Search for the cell housing the specified text and yield its [X, Y] center coordinate. 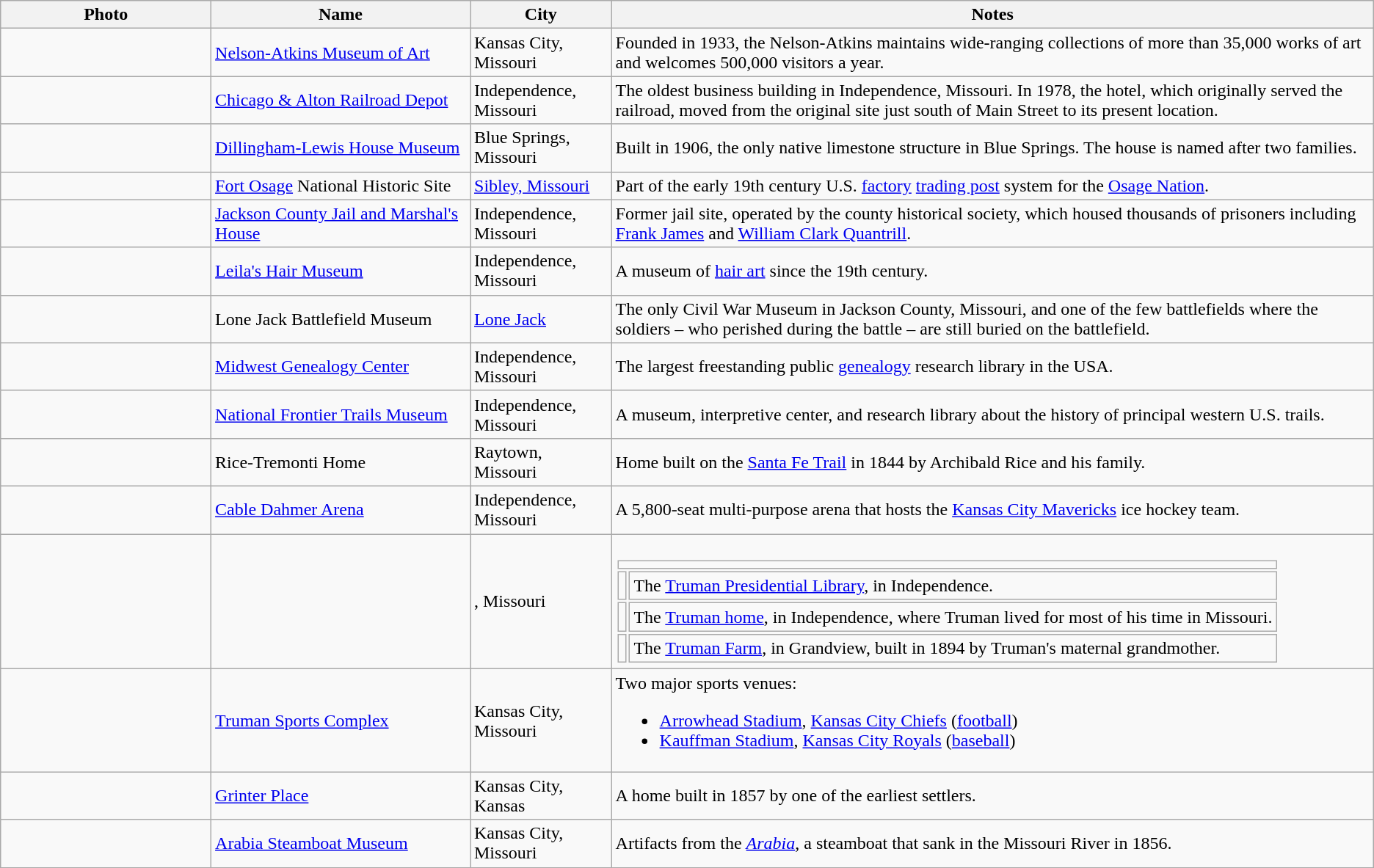
Artifacts from the Arabia, a steamboat that sank in the Missouri River in 1856. [992, 844]
Kansas City, Kansas [540, 795]
Home built on the Santa Fe Trail in 1844 by Archibald Rice and his family. [992, 462]
The Truman home, in Independence, where Truman lived for most of his time in Missouri. [953, 617]
Raytown, Missouri [540, 462]
Leila's Hair Museum [341, 271]
A home built in 1857 by one of the earliest settlers. [992, 795]
Rice-Tremonti Home [341, 462]
, Missouri [540, 602]
Truman Sports Complex [341, 721]
National Frontier Trails Museum [341, 414]
A 5,800-seat multi-purpose arena that hosts the Kansas City Mavericks ice hockey team. [992, 509]
Former jail site, operated by the county historical society, which housed thousands of prisoners including Frank James and William Clark Quantrill. [992, 223]
Name [341, 15]
Dillingham-Lewis House Museum [341, 148]
Nelson-Atkins Museum of Art [341, 53]
Two major sports venues:Arrowhead Stadium, Kansas City Chiefs (football)Kauffman Stadium, Kansas City Royals (baseball) [992, 721]
Arabia Steamboat Museum [341, 844]
Fort Osage National Historic Site [341, 186]
Midwest Genealogy Center [341, 367]
Founded in 1933, the Nelson-Atkins maintains wide-ranging collections of more than 35,000 works of art and welcomes 500,000 visitors a year. [992, 53]
A museum, interpretive center, and research library about the history of principal western U.S. trails. [992, 414]
Notes [992, 15]
Chicago & Alton Railroad Depot [341, 100]
Jackson County Jail and Marshal's House [341, 223]
The largest freestanding public genealogy research library in the USA. [992, 367]
Built in 1906, the only native limestone structure in Blue Springs. The house is named after two families. [992, 148]
Part of the early 19th century U.S. factory trading post system for the Osage Nation. [992, 186]
Lone Jack [540, 318]
City [540, 15]
Photo [106, 15]
The Truman Farm, in Grandview, built in 1894 by Truman's maternal grandmother. [953, 649]
The Truman Presidential Library, in Independence. [953, 586]
Cable Dahmer Arena [341, 509]
Grinter Place [341, 795]
A museum of hair art since the 19th century. [992, 271]
Blue Springs, Missouri [540, 148]
Lone Jack Battlefield Museum [341, 318]
Sibley, Missouri [540, 186]
